Scan for the cell matching the given text and deliver its (X, Y) coordinate at center. 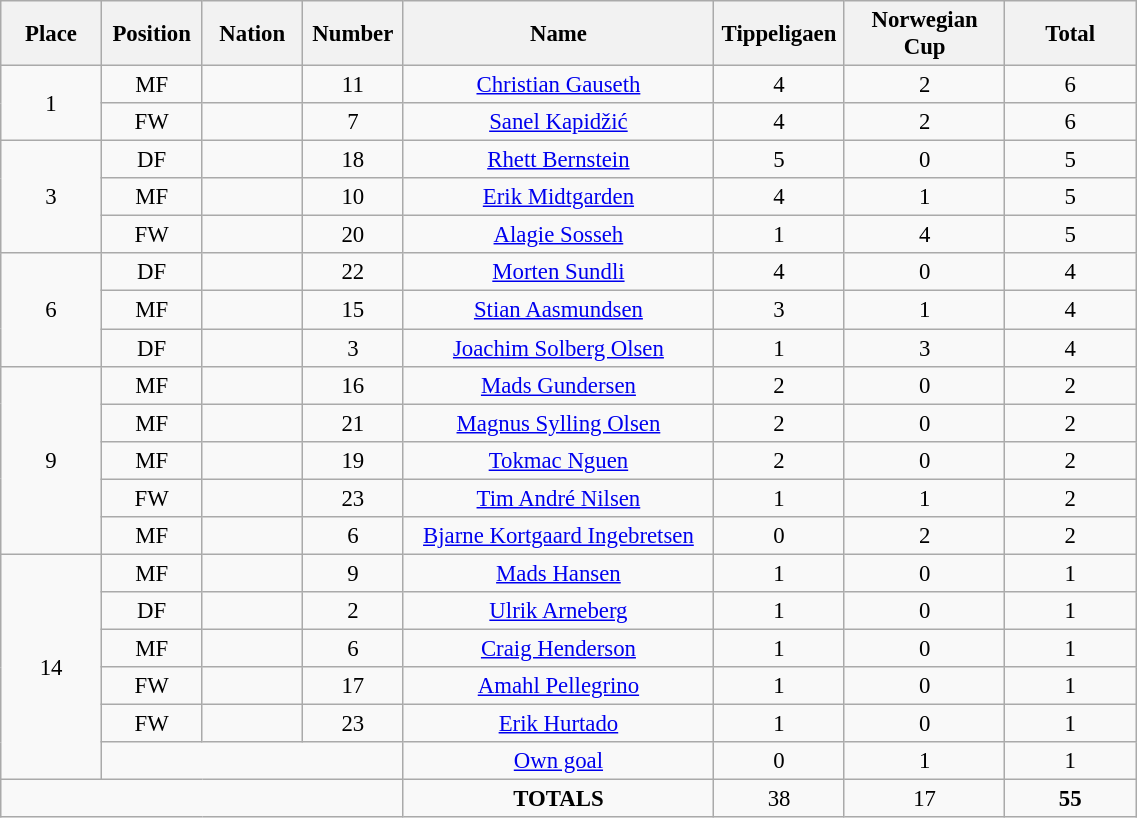
Erik Midtgarden (558, 197)
14 (52, 667)
Own goal (558, 761)
Joachim Solberg Olsen (558, 348)
Norwegian Cup (924, 34)
21 (354, 423)
10 (354, 197)
Morten Sundli (558, 273)
Alagie Sosseh (558, 235)
55 (1070, 799)
11 (354, 85)
22 (354, 273)
Place (52, 34)
7 (354, 122)
38 (780, 799)
Magnus Sylling Olsen (558, 423)
Christian Gauseth (558, 85)
Total (1070, 34)
Tim André Nilsen (558, 498)
Sanel Kapidžić (558, 122)
Number (354, 34)
19 (354, 460)
15 (354, 310)
Mads Gundersen (558, 385)
Rhett Bernstein (558, 160)
Position (152, 34)
Amahl Pellegrino (558, 686)
Tippeligaen (780, 34)
Stian Aasmundsen (558, 310)
18 (354, 160)
Nation (252, 34)
Erik Hurtado (558, 724)
Ulrik Arneberg (558, 611)
Craig Henderson (558, 648)
Bjarne Kortgaard Ingebretsen (558, 536)
TOTALS (558, 799)
Name (558, 34)
Tokmac Nguen (558, 460)
20 (354, 235)
Mads Hansen (558, 573)
16 (354, 385)
